Identify which cell holds the provided text, then report its [x, y] central coordinate. 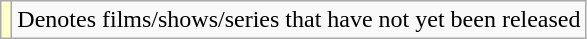
Denotes films/shows/series that have not yet been released [299, 20]
